Provide the (x, y) coordinate of the cell's center where the given text is located.  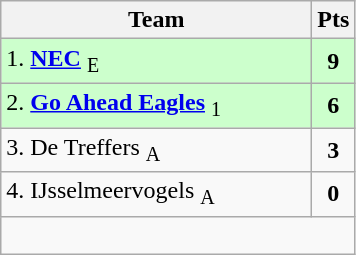
Pts (334, 20)
2. Go Ahead Eagles 1 (156, 105)
6 (334, 105)
4. IJsselmeervogels A (156, 194)
0 (334, 194)
Team (156, 20)
3. De Treffers A (156, 150)
3 (334, 150)
1. NEC E (156, 61)
9 (334, 61)
